Capture the cell that displays the provided text and extract its (X, Y) central coordinate. 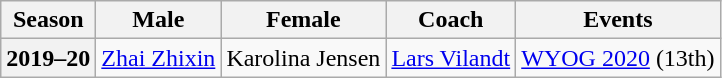
Karolina Jensen (304, 58)
Season (48, 20)
Events (618, 20)
Coach (451, 20)
Zhai Zhixin (158, 58)
WYOG 2020 (13th) (618, 58)
Lars Vilandt (451, 58)
Female (304, 20)
Male (158, 20)
2019–20 (48, 58)
